Scan for the cell matching the given text and deliver its [X, Y] coordinate at center. 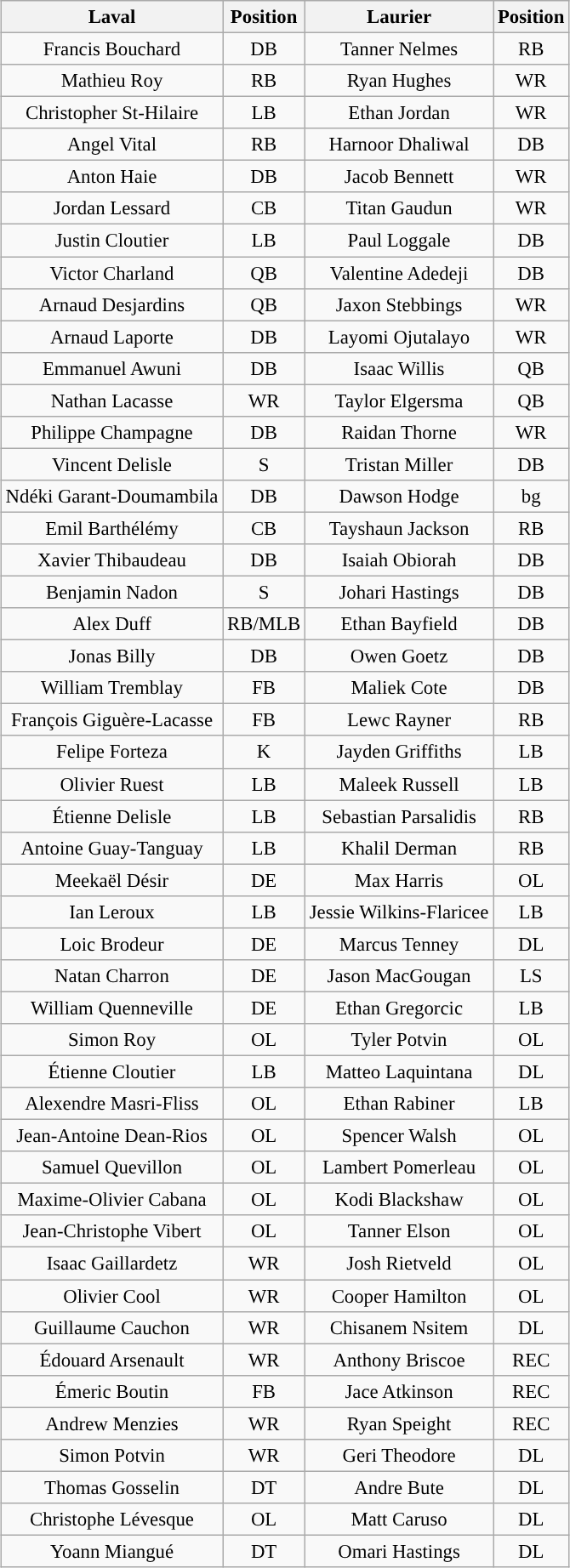
Jason MacGougan [398, 976]
Jonas Billy [111, 656]
Ethan Bayfield [398, 624]
Ryan Speight [398, 1423]
Emmanuel Awuni [111, 368]
Chisanem Nsitem [398, 1327]
Meekaël Désir [111, 880]
Khalil Derman [398, 848]
Yoann Miangué [111, 1551]
Marcus Tenney [398, 944]
Guillaume Cauchon [111, 1327]
Christophe Lévesque [111, 1520]
Simon Potvin [111, 1456]
Justin Cloutier [111, 241]
bg [531, 497]
LS [531, 976]
Xavier Thibaudeau [111, 560]
Samuel Quevillon [111, 1167]
Tyler Potvin [398, 1040]
Simon Roy [111, 1040]
RB/MLB [264, 624]
Antoine Guay-Tanguay [111, 848]
Geri Theodore [398, 1456]
Titan Gaudun [398, 208]
Jordan Lessard [111, 208]
Arnaud Laporte [111, 337]
Lewc Rayner [398, 720]
Matteo Laquintana [398, 1072]
Natan Charron [111, 976]
Emil Barthélémy [111, 528]
Matt Caruso [398, 1520]
Étienne Delisle [111, 816]
Layomi Ojutalayo [398, 337]
Jayden Griffiths [398, 753]
Johari Hastings [398, 593]
Philippe Champagne [111, 433]
Isaac Willis [398, 368]
Victor Charland [111, 273]
Spencer Walsh [398, 1136]
K [264, 753]
Kodi Blackshaw [398, 1200]
Olivier Ruest [111, 784]
Ryan Hughes [398, 81]
Maliek Cote [398, 688]
Tanner Nelmes [398, 49]
Olivier Cool [111, 1296]
Ian Leroux [111, 912]
Owen Goetz [398, 656]
Andre Bute [398, 1487]
Sebastian Parsalidis [398, 816]
Loic Brodeur [111, 944]
Jace Atkinson [398, 1391]
Isaiah Obiorah [398, 560]
Thomas Gosselin [111, 1487]
François Giguère-Lacasse [111, 720]
Jacob Bennett [398, 177]
Taylor Elgersma [398, 401]
William Tremblay [111, 688]
Dawson Hodge [398, 497]
Maxime-Olivier Cabana [111, 1200]
Édouard Arsenault [111, 1360]
Jean-Christophe Vibert [111, 1232]
Andrew Menzies [111, 1423]
Christopher St-Hilaire [111, 113]
Benjamin Nadon [111, 593]
Jean-Antoine Dean-Rios [111, 1136]
Arnaud Desjardins [111, 304]
Ethan Rabiner [398, 1104]
Nathan Lacasse [111, 401]
Étienne Cloutier [111, 1072]
Francis Bouchard [111, 49]
Max Harris [398, 880]
Ndéki Garant-Doumambila [111, 497]
William Quenneville [111, 1008]
Tanner Elson [398, 1232]
Paul Loggale [398, 241]
Anthony Briscoe [398, 1360]
Josh Rietveld [398, 1264]
Maleek Russell [398, 784]
Felipe Forteza [111, 753]
Émeric Boutin [111, 1391]
Angel Vital [111, 145]
Vincent Delisle [111, 464]
Valentine Adedeji [398, 273]
Alexendre Masri-Fliss [111, 1104]
Harnoor Dhaliwal [398, 145]
Laurier [398, 17]
Tayshaun Jackson [398, 528]
Lambert Pomerleau [398, 1167]
Laval [111, 17]
Mathieu Roy [111, 81]
Alex Duff [111, 624]
Isaac Gaillardetz [111, 1264]
Anton Haie [111, 177]
Ethan Gregorcic [398, 1008]
Jaxon Stebbings [398, 304]
Raidan Thorne [398, 433]
Ethan Jordan [398, 113]
Tristan Miller [398, 464]
Omari Hastings [398, 1551]
Jessie Wilkins-Flaricee [398, 912]
Cooper Hamilton [398, 1296]
